Capture the cell that displays the provided text and extract its [x, y] central coordinate. 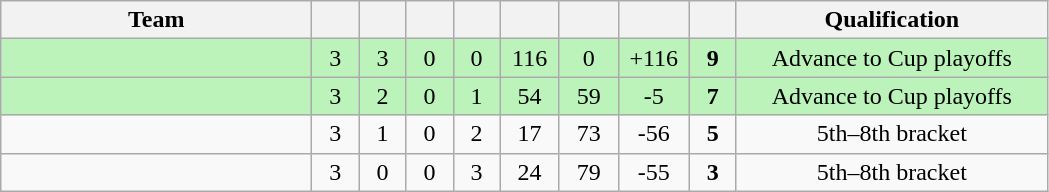
-56 [654, 134]
17 [530, 134]
73 [588, 134]
54 [530, 96]
7 [712, 96]
59 [588, 96]
-55 [654, 172]
79 [588, 172]
-5 [654, 96]
+116 [654, 58]
Qualification [892, 20]
Team [156, 20]
24 [530, 172]
9 [712, 58]
116 [530, 58]
5 [712, 134]
